For the text-containing cell, return its midpoint in [X, Y] coordinate format. 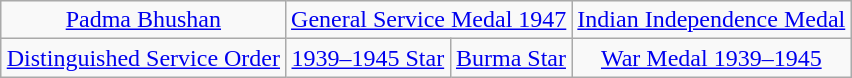
War Medal 1939–1945 [712, 58]
Burma Star [511, 58]
Padma Bhushan [143, 20]
Distinguished Service Order [143, 58]
General Service Medal 1947 [429, 20]
1939–1945 Star [368, 58]
Indian Independence Medal [712, 20]
